Scan for the cell matching the given text and deliver its [x, y] coordinate at center. 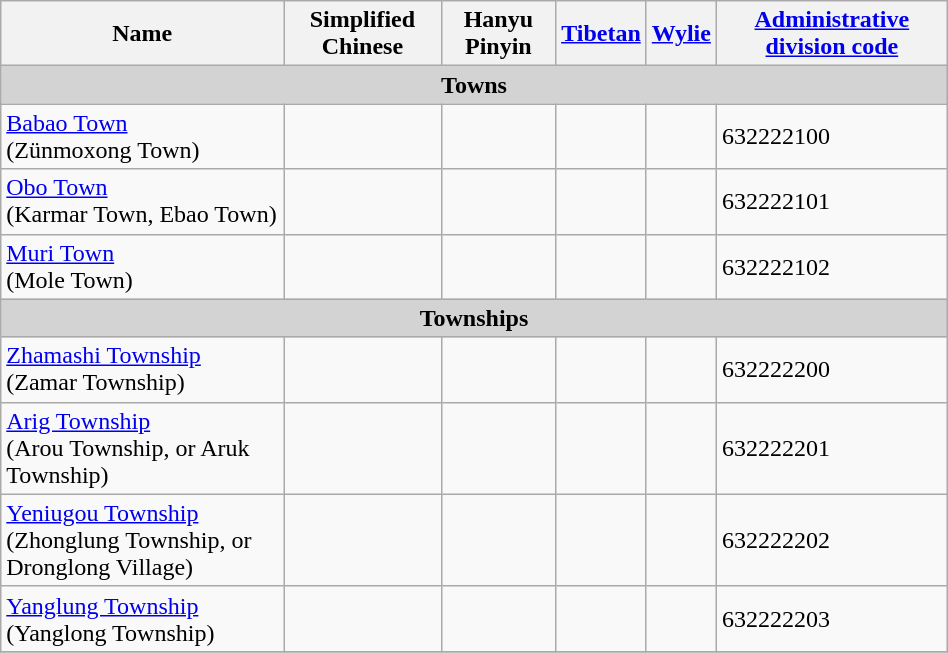
Administrative division code [832, 34]
Wylie [681, 34]
Simplified Chinese [362, 34]
Yeniugou Township(Zhonglung Township, or Dronglong Village) [142, 540]
Muri Town(Mole Town) [142, 266]
632222200 [832, 370]
632222101 [832, 202]
632222203 [832, 618]
Townships [474, 318]
Tibetan [602, 34]
Obo Town(Karmar Town, Ebao Town) [142, 202]
Zhamashi Township(Zamar Township) [142, 370]
Babao Town(Zünmoxong Town) [142, 136]
632222201 [832, 448]
Name [142, 34]
632222102 [832, 266]
Arig Township(Arou Township, or Aruk Township) [142, 448]
632222100 [832, 136]
Hanyu Pinyin [498, 34]
Yanglung Township(Yanglong Township) [142, 618]
Towns [474, 85]
632222202 [832, 540]
